Output the (X, Y) coordinate of the center of the cell containing the given text.  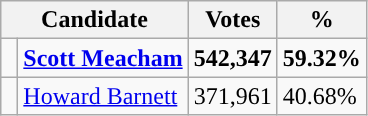
59.32% (322, 58)
Candidate (94, 20)
Votes (232, 20)
% (322, 20)
371,961 (232, 96)
40.68% (322, 96)
Howard Barnett (103, 96)
Scott Meacham (103, 58)
542,347 (232, 58)
